Pinpoint the cell where the given text exists, returning its (X, Y) midpoint coordinate. 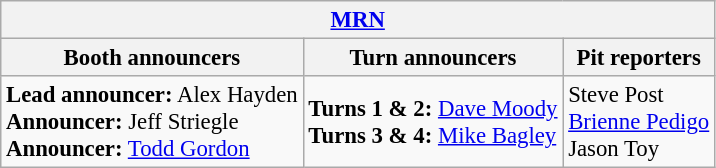
Turns 1 & 2: Dave MoodyTurns 3 & 4: Mike Bagley (433, 122)
Pit reporters (639, 58)
Lead announcer: Alex HaydenAnnouncer: Jeff StriegleAnnouncer: Todd Gordon (152, 122)
MRN (358, 20)
Steve PostBrienne PedigoJason Toy (639, 122)
Turn announcers (433, 58)
Booth announcers (152, 58)
